Output the (X, Y) coordinate of the center of the cell containing the given text.  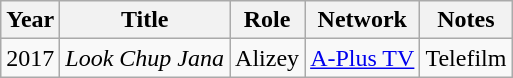
Notes (466, 20)
Look Chup Jana (145, 58)
A-Plus TV (362, 58)
2017 (30, 58)
Telefilm (466, 58)
Network (362, 20)
Alizey (268, 58)
Role (268, 20)
Title (145, 20)
Year (30, 20)
